Return (x, y) of the center of cell containing provided text 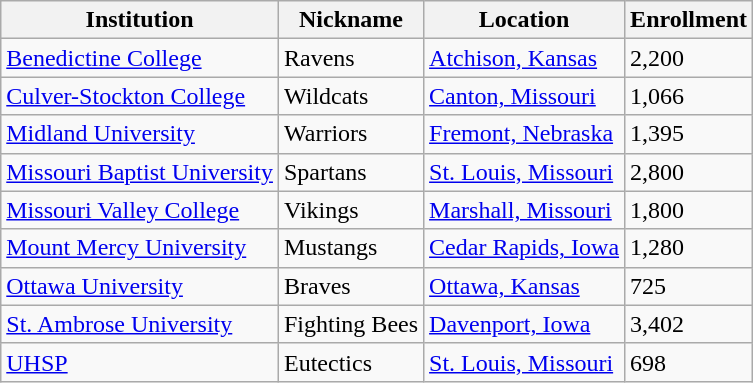
Eutectics (350, 362)
Davenport, Iowa (524, 324)
Spartans (350, 172)
725 (689, 286)
2,200 (689, 58)
Cedar Rapids, Iowa (524, 248)
1,395 (689, 134)
Marshall, Missouri (524, 210)
Culver-Stockton College (140, 96)
Braves (350, 286)
Canton, Missouri (524, 96)
Vikings (350, 210)
Fighting Bees (350, 324)
Fremont, Nebraska (524, 134)
Ottawa University (140, 286)
Ravens (350, 58)
Missouri Baptist University (140, 172)
Location (524, 20)
698 (689, 362)
Wildcats (350, 96)
Institution (140, 20)
3,402 (689, 324)
Mount Mercy University (140, 248)
UHSP (140, 362)
Midland University (140, 134)
Nickname (350, 20)
Mustangs (350, 248)
1,280 (689, 248)
Missouri Valley College (140, 210)
Ottawa, Kansas (524, 286)
1,800 (689, 210)
Warriors (350, 134)
St. Ambrose University (140, 324)
Benedictine College (140, 58)
Atchison, Kansas (524, 58)
2,800 (689, 172)
Enrollment (689, 20)
1,066 (689, 96)
